Return the (X, Y) coordinate for the center point of the cell that contains the specified text.  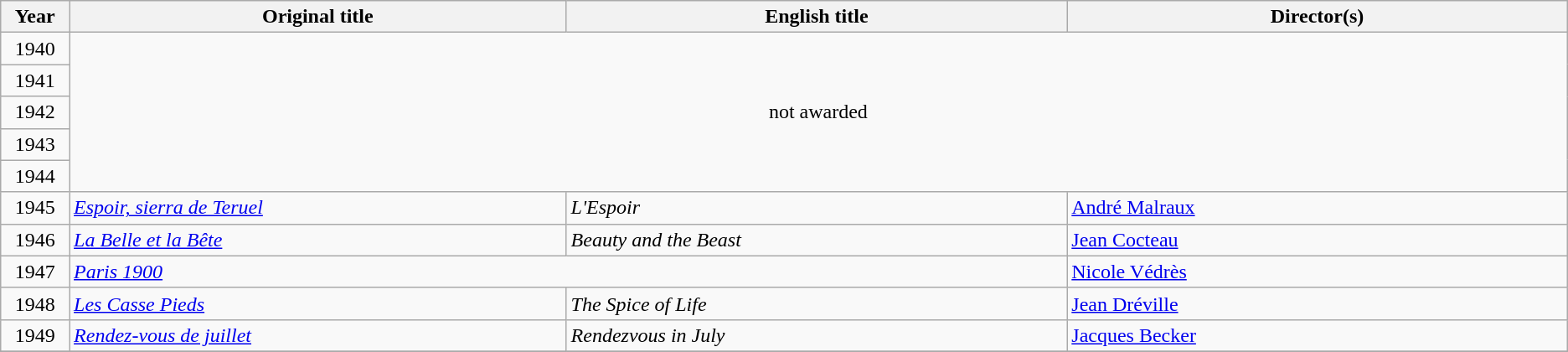
Original title (318, 17)
Year (35, 17)
Paris 1900 (568, 272)
1942 (35, 112)
1943 (35, 144)
English title (817, 17)
not awarded (819, 112)
La Belle et la Bête (318, 240)
1947 (35, 272)
Director(s) (1317, 17)
Rendez-vous de juillet (318, 335)
Jacques Becker (1317, 335)
Rendezvous in July (817, 335)
1945 (35, 208)
1944 (35, 176)
André Malraux (1317, 208)
Nicole Védrès (1317, 272)
1949 (35, 335)
Espoir, sierra de Teruel (318, 208)
Les Casse Pieds (318, 303)
1940 (35, 49)
Jean Cocteau (1317, 240)
The Spice of Life (817, 303)
Jean Dréville (1317, 303)
1941 (35, 80)
1946 (35, 240)
Beauty and the Beast (817, 240)
1948 (35, 303)
L'Espoir (817, 208)
